Determine the [x, y] coordinate at the center of the cell enclosing the given text.  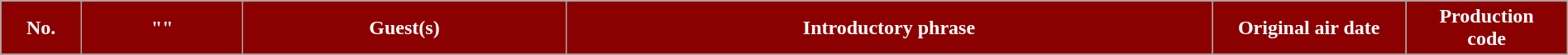
Guest(s) [405, 28]
Introductory phrase [888, 28]
No. [41, 28]
"" [162, 28]
Production code [1487, 28]
Original air date [1309, 28]
